Search for the cell housing the specified text and yield its [x, y] center coordinate. 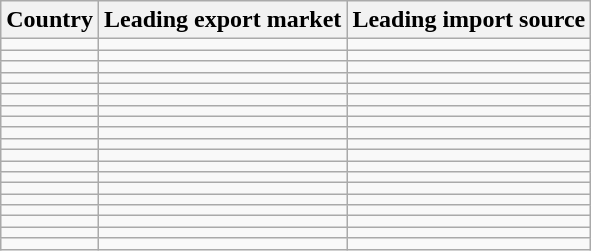
Leading import source [469, 20]
Country [50, 20]
Leading export market [222, 20]
